Find where the given text appears and provide that cell's center as [X, Y] coordinate. 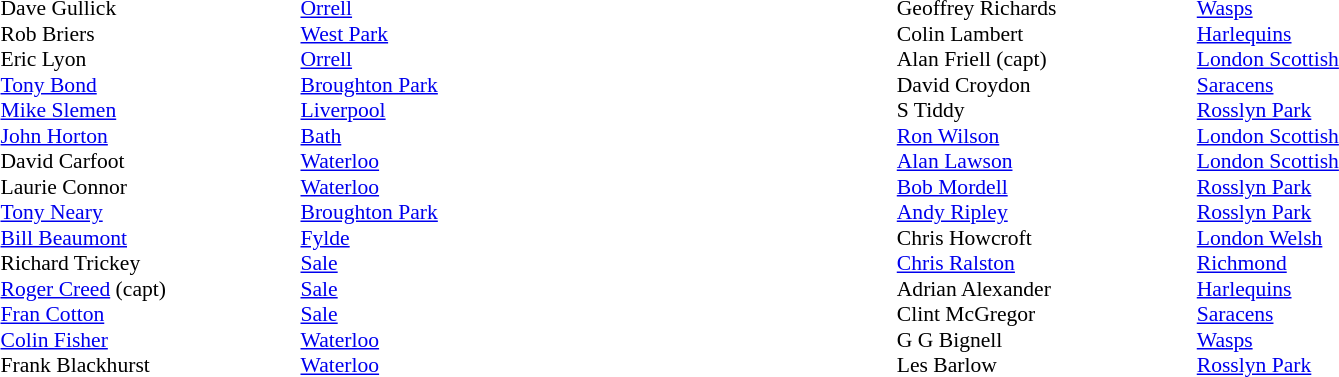
Laurie Connor [150, 187]
Richmond [1268, 263]
Ron Wilson [1047, 136]
Andy Ripley [1047, 213]
Adrian Alexander [1047, 289]
Fylde [368, 238]
Orrell [368, 59]
Chris Howcroft [1047, 238]
David Croydon [1047, 85]
London Welsh [1268, 238]
Bill Beaumont [150, 238]
Rob Briers [150, 34]
Alan Lawson [1047, 161]
West Park [368, 34]
G G Bignell [1047, 340]
Colin Fisher [150, 340]
Wasps [1268, 340]
Colin Lambert [1047, 34]
David Carfoot [150, 161]
Bath [368, 136]
Mike Slemen [150, 111]
Bob Mordell [1047, 187]
John Horton [150, 136]
Tony Bond [150, 85]
Eric Lyon [150, 59]
Clint McGregor [1047, 315]
Chris Ralston [1047, 263]
Fran Cotton [150, 315]
S Tiddy [1047, 111]
Tony Neary [150, 213]
Alan Friell (capt) [1047, 59]
Richard Trickey [150, 263]
Liverpool [368, 111]
Roger Creed (capt) [150, 289]
